Extract the (X, Y) coordinate from the center of the cell holding the provided text.  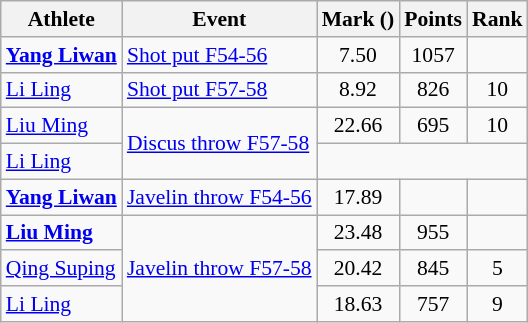
Points (433, 19)
955 (433, 233)
9 (498, 304)
Mark () (358, 19)
757 (433, 304)
Rank (498, 19)
17.89 (358, 197)
Javelin throw F54-56 (220, 197)
Event (220, 19)
826 (433, 90)
Javelin throw F57-58 (220, 268)
18.63 (358, 304)
Qing Suping (62, 269)
Discus throw F57-58 (220, 144)
7.50 (358, 55)
5 (498, 269)
23.48 (358, 233)
845 (433, 269)
20.42 (358, 269)
695 (433, 126)
Athlete (62, 19)
1057 (433, 55)
Shot put F54-56 (220, 55)
22.66 (358, 126)
8.92 (358, 90)
Shot put F57-58 (220, 90)
